Provide the (X, Y) coordinate of the cell's center where the given text is located.  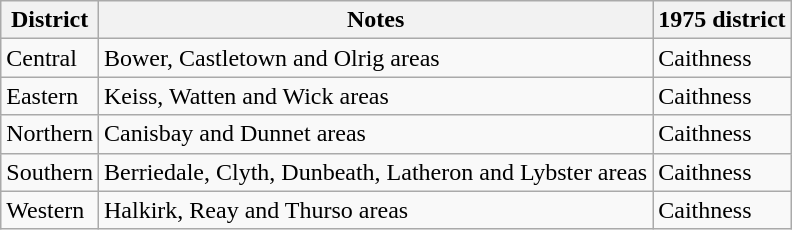
Western (50, 210)
1975 district (722, 20)
Keiss, Watten and Wick areas (375, 96)
Eastern (50, 96)
Central (50, 58)
Halkirk, Reay and Thurso areas (375, 210)
Southern (50, 172)
Notes (375, 20)
Northern (50, 134)
Bower, Castletown and Olrig areas (375, 58)
Berriedale, Clyth, Dunbeath, Latheron and Lybster areas (375, 172)
District (50, 20)
Canisbay and Dunnet areas (375, 134)
